Detect which cell encompasses the target text, then output its [X, Y] center coordinate. 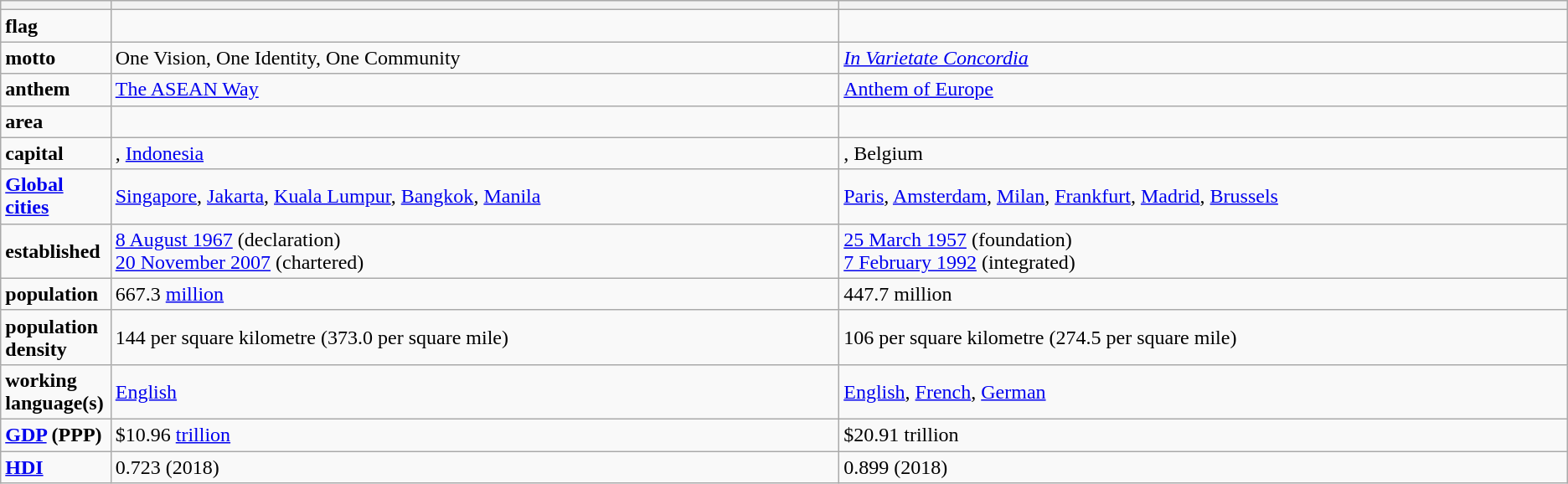
capital [55, 153]
In Varietate Concordia [1204, 58]
, Belgium [1204, 153]
667.3 million [474, 294]
, Indonesia [474, 153]
$20.91 trillion [1204, 435]
144 per square kilometre (373.0 per square mile) [474, 337]
0.899 (2018) [1204, 466]
8 August 1967 (declaration)20 November 2007 (chartered) [474, 251]
anthem [55, 90]
447.7 million [1204, 294]
25 March 1957 (foundation)7 February 1992 (integrated) [1204, 251]
area [55, 121]
One Vision, One Identity, One Community [474, 58]
The ASEAN Way [474, 90]
Paris, Amsterdam, Milan, Frankfurt, Madrid, Brussels [1204, 196]
population density [55, 337]
working language(s) [55, 392]
0.723 (2018) [474, 466]
Global cities [55, 196]
motto [55, 58]
English [474, 392]
HDI [55, 466]
$10.96 trillion [474, 435]
English, French, German [1204, 392]
Singapore, Jakarta, Kuala Lumpur, Bangkok, Manila [474, 196]
population [55, 294]
106 per square kilometre (274.5 per square mile) [1204, 337]
flag [55, 26]
established [55, 251]
GDP (PPP) [55, 435]
Anthem of Europe [1204, 90]
